From the cell containing the given text, extract its center point as (X, Y) coordinate. 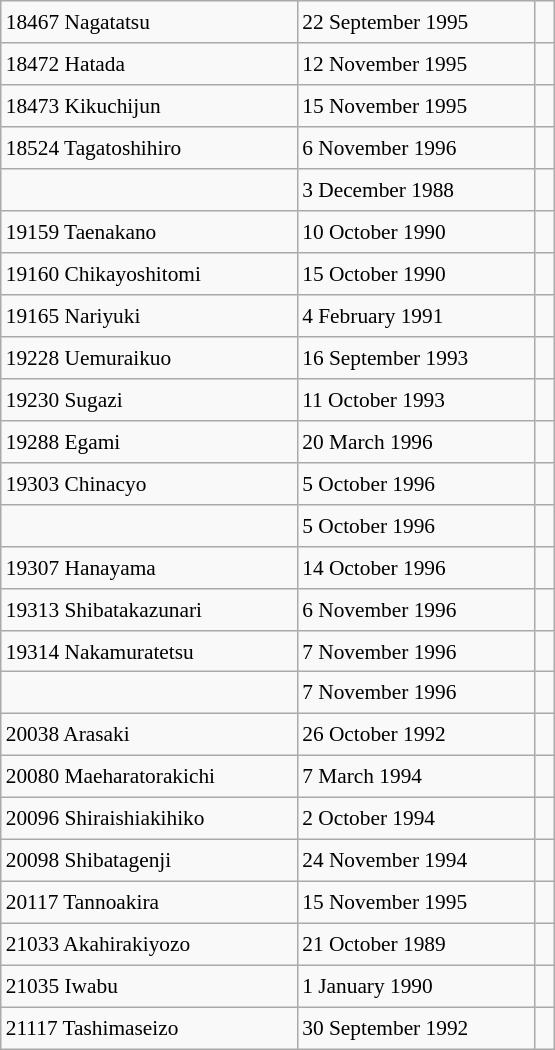
18473 Kikuchijun (149, 106)
12 November 1995 (416, 64)
16 September 1993 (416, 358)
19165 Nariyuki (149, 316)
20080 Maeharatorakichi (149, 777)
19160 Chikayoshitomi (149, 274)
20117 Tannoakira (149, 903)
19230 Sugazi (149, 399)
19228 Uemuraikuo (149, 358)
7 March 1994 (416, 777)
3 December 1988 (416, 190)
20038 Arasaki (149, 735)
4 February 1991 (416, 316)
21117 Tashimaseizo (149, 1028)
18524 Tagatoshihiro (149, 148)
10 October 1990 (416, 232)
19303 Chinacyo (149, 483)
24 November 1994 (416, 861)
20098 Shibatagenji (149, 861)
18467 Nagatatsu (149, 22)
14 October 1996 (416, 567)
11 October 1993 (416, 399)
21033 Akahirakiyozo (149, 945)
2 October 1994 (416, 819)
21 October 1989 (416, 945)
20096 Shiraishiakihiko (149, 819)
19313 Shibatakazunari (149, 609)
19314 Nakamuratetsu (149, 651)
21035 Iwabu (149, 986)
18472 Hatada (149, 64)
22 September 1995 (416, 22)
19307 Hanayama (149, 567)
20 March 1996 (416, 441)
15 October 1990 (416, 274)
19288 Egami (149, 441)
19159 Taenakano (149, 232)
1 January 1990 (416, 986)
26 October 1992 (416, 735)
30 September 1992 (416, 1028)
